Return [x, y] of the center of cell containing provided text 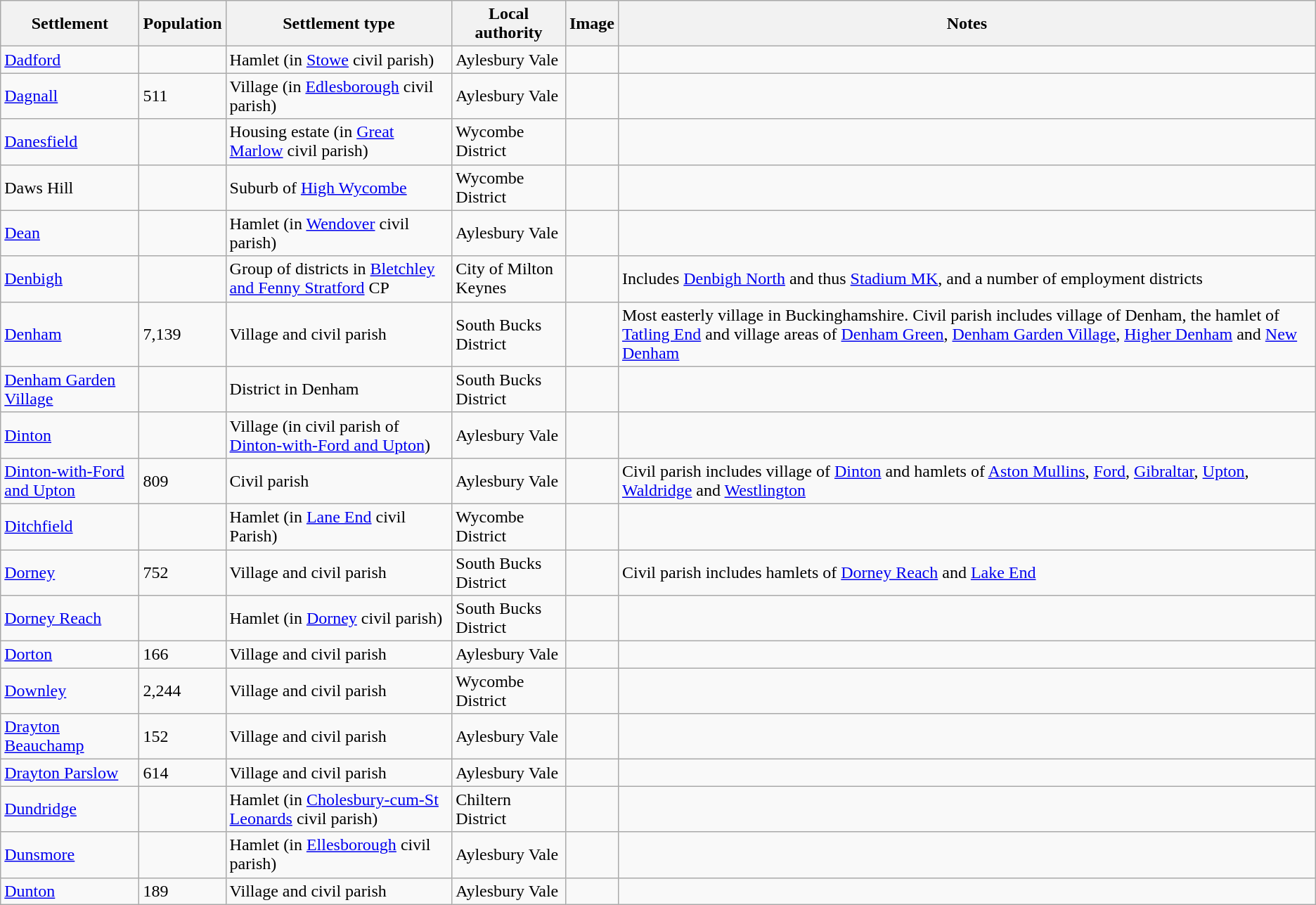
Local authority [509, 24]
Downley [70, 691]
Dorton [70, 655]
511 [183, 96]
Hamlet (in Stowe civil parish) [339, 60]
Hamlet (in Wendover civil parish) [339, 233]
Dean [70, 233]
Notes [967, 24]
Dunsmore [70, 855]
District in Denham [339, 390]
Civil parish includes village of Dinton and hamlets of Aston Mullins, Ford, Gibraltar, Upton, Waldridge and Westlington [967, 481]
Drayton Beauchamp [70, 737]
152 [183, 737]
Civil parish [339, 481]
Denbigh [70, 278]
Population [183, 24]
Dorney [70, 572]
Hamlet (in Lane End civil Parish) [339, 526]
Ditchfield [70, 526]
Dadford [70, 60]
Dinton-with-Ford and Upton [70, 481]
752 [183, 572]
Dinton [70, 435]
Denham Garden Village [70, 390]
Chiltern District [509, 809]
Suburb of High Wycombe [339, 187]
Village (in Edlesborough civil parish) [339, 96]
809 [183, 481]
Daws Hill [70, 187]
Dagnall [70, 96]
Civil parish includes hamlets of Dorney Reach and Lake End [967, 572]
Hamlet (in Dorney civil parish) [339, 619]
7,139 [183, 334]
Dundridge [70, 809]
Group of districts in Bletchley and Fenny Stratford CP [339, 278]
189 [183, 891]
Denham [70, 334]
City of Milton Keynes [509, 278]
Image [592, 24]
Village (in civil parish of Dinton-with-Ford and Upton) [339, 435]
614 [183, 773]
Includes Denbigh North and thus Stadium MK, and a number of employment districts [967, 278]
Settlement type [339, 24]
Drayton Parslow [70, 773]
Hamlet (in Cholesbury-cum-St Leonards civil parish) [339, 809]
Hamlet (in Ellesborough civil parish) [339, 855]
Dorney Reach [70, 619]
Dunton [70, 891]
2,244 [183, 691]
Housing estate (in Great Marlow civil parish) [339, 142]
Danesfield [70, 142]
Settlement [70, 24]
166 [183, 655]
